Determine the [x, y] coordinate at the center of the cell enclosing the given text.  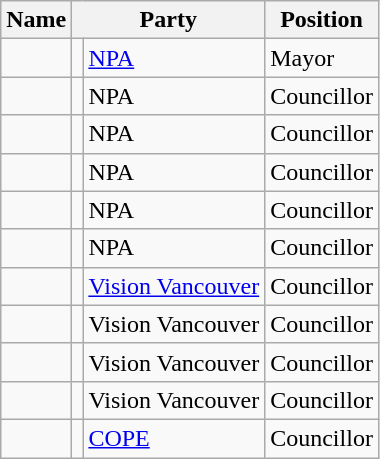
COPE [174, 438]
Mayor [322, 58]
Position [322, 20]
Party [168, 20]
Name [36, 20]
